Detect which cell encompasses the target text, then output its (x, y) center coordinate. 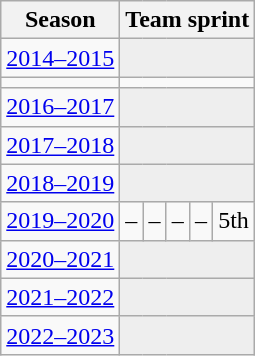
2020–2021 (60, 259)
2017–2018 (60, 145)
2019–2020 (60, 221)
2016–2017 (60, 107)
5th (234, 221)
2014–2015 (60, 58)
2021–2022 (60, 297)
2018–2019 (60, 183)
2022–2023 (60, 335)
Season (60, 20)
Team sprint (188, 20)
